From the cell containing the given text, extract its center point as (X, Y) coordinate. 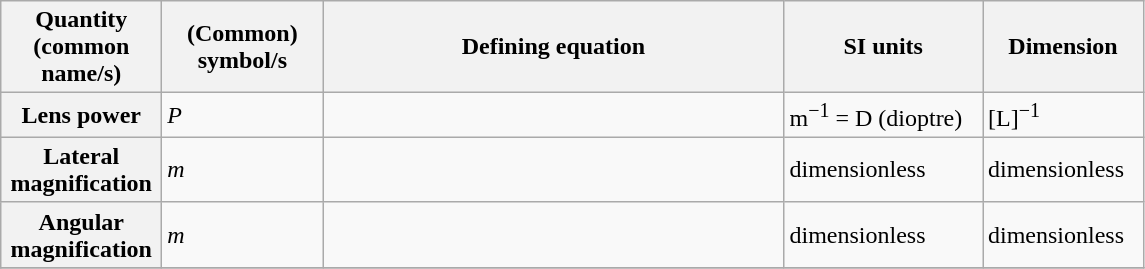
[L]−1 (1062, 116)
(Common) symbol/s (242, 47)
Lateral magnification (82, 170)
Lens power (82, 116)
P (242, 116)
Defining equation (554, 47)
Dimension (1062, 47)
m−1 = D (dioptre) (884, 116)
SI units (884, 47)
Quantity (common name/s) (82, 47)
Angular magnification (82, 234)
